Return [x, y] of the center of cell containing provided text 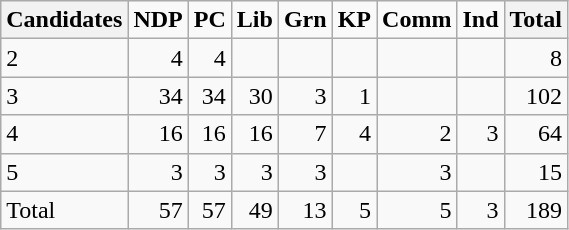
KP [354, 20]
Lib [254, 20]
Candidates [64, 20]
PC [210, 20]
64 [536, 134]
102 [536, 96]
13 [305, 210]
Grn [305, 20]
8 [536, 58]
Comm [417, 20]
15 [536, 172]
NDP [158, 20]
189 [536, 210]
1 [354, 96]
30 [254, 96]
7 [305, 134]
Ind [480, 20]
49 [254, 210]
